Extract the [X, Y] coordinate from the center of the cell holding the provided text.  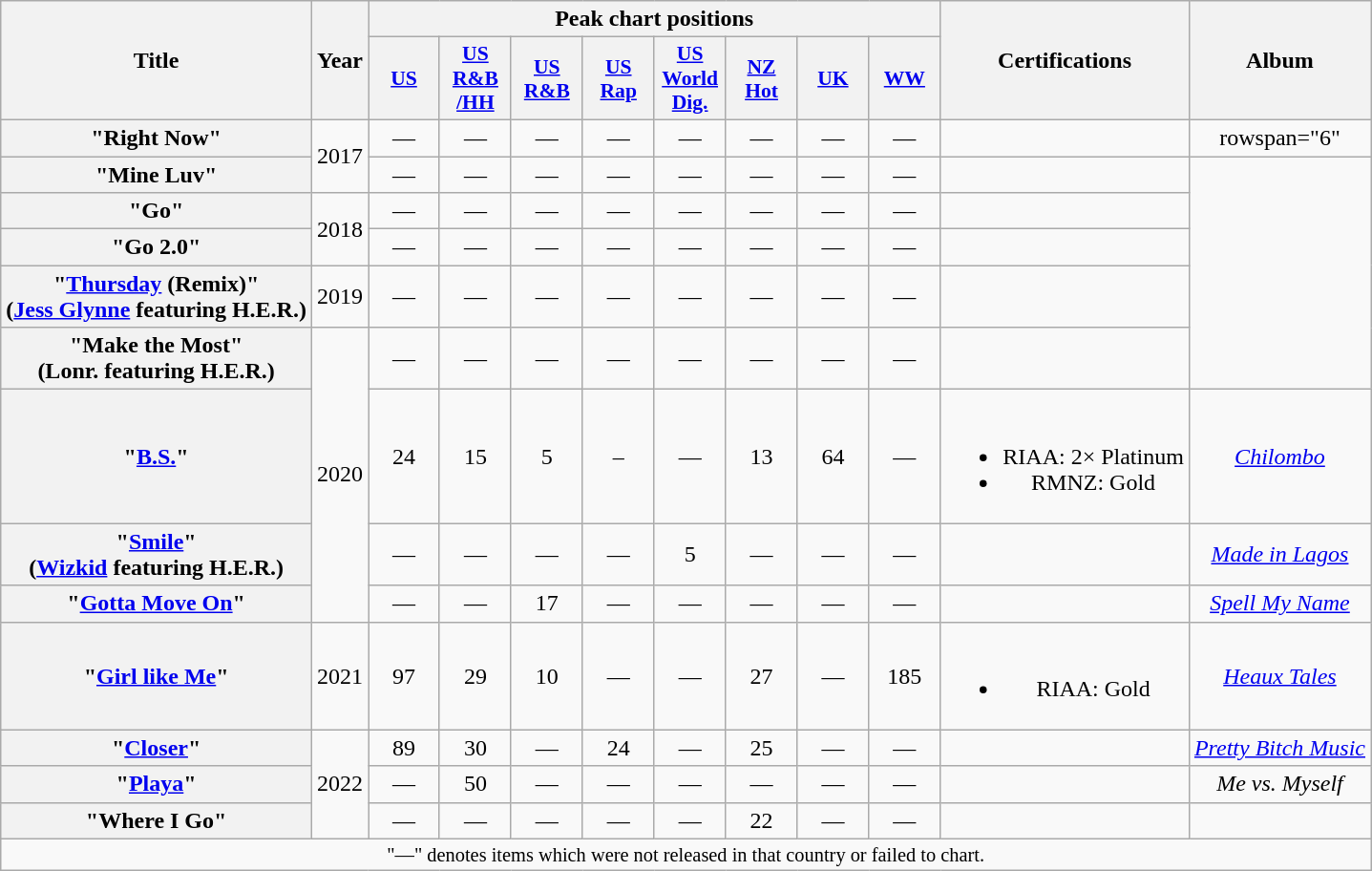
NZHot [762, 78]
Heaux Tales [1279, 676]
rowspan="6" [1279, 138]
"Go" [157, 211]
2017 [340, 156]
– [619, 457]
"Mine Luv" [157, 175]
Made in Lagos [1279, 554]
US [405, 78]
Album [1279, 61]
2022 [340, 784]
"—" denotes items which were not released in that country or failed to chart. [686, 855]
10 [546, 676]
Spell My Name [1279, 604]
25 [762, 748]
64 [833, 457]
29 [475, 676]
Me vs. Myself [1279, 784]
Certifications [1066, 61]
27 [762, 676]
30 [475, 748]
"Smile"(Wizkid featuring H.E.R.) [157, 554]
17 [546, 604]
Year [340, 61]
"Thursday (Remix)"(Jess Glynne featuring H.E.R.) [157, 296]
RIAA: 2× PlatinumRMNZ: Gold [1066, 457]
2020 [340, 475]
USR&B [546, 78]
89 [405, 748]
Peak chart positions [655, 19]
"Closer" [157, 748]
"Playa" [157, 784]
"Gotta Move On" [157, 604]
"Go 2.0" [157, 247]
USRap [619, 78]
2019 [340, 296]
22 [762, 820]
Chilombo [1279, 457]
15 [475, 457]
13 [762, 457]
UK [833, 78]
97 [405, 676]
2018 [340, 229]
WW [905, 78]
"Girl like Me" [157, 676]
USWorldDig. [689, 78]
50 [475, 784]
Title [157, 61]
"Where I Go" [157, 820]
RIAA: Gold [1066, 676]
"Right Now" [157, 138]
2021 [340, 676]
Pretty Bitch Music [1279, 748]
"Make the Most"(Lonr. featuring H.E.R.) [157, 359]
"B.S." [157, 457]
USR&B/HH [475, 78]
185 [905, 676]
